Detect which cell encompasses the target text, then output its (X, Y) center coordinate. 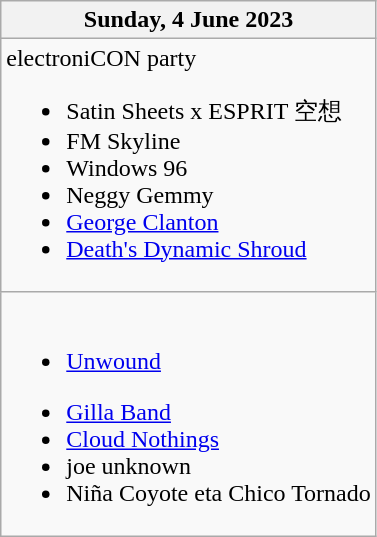
UnwoundGilla BandCloud Nothingsjoe unknownNiña Coyote eta Chico Tornado (189, 414)
electroniCON partySatin Sheets x ESPRIT 空想FM SkylineWindows 96Neggy GemmyGeorge ClantonDeath's Dynamic Shroud (189, 166)
Sunday, 4 June 2023 (189, 20)
